From the cell containing the given text, extract its center point as [x, y] coordinate. 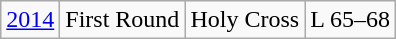
L 65–68 [350, 20]
First Round [122, 20]
Holy Cross [245, 20]
2014 [30, 20]
